Scan for the cell matching the given text and deliver its (x, y) coordinate at center. 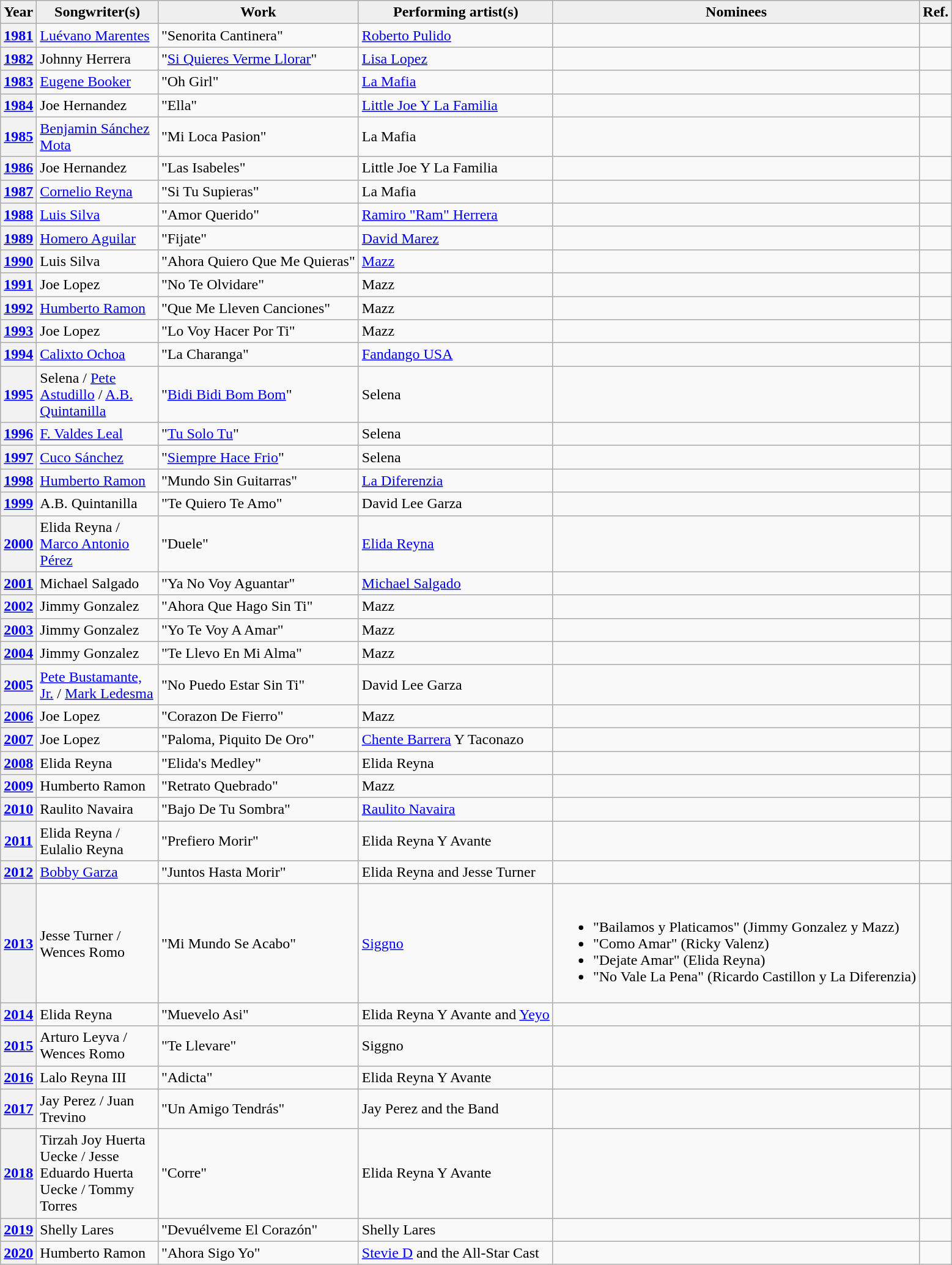
1996 (18, 434)
"Tu Solo Tu" (258, 434)
Roberto Pulido (456, 35)
"Muevelo Asi" (258, 1014)
2000 (18, 544)
Pete Bustamante, Jr. / Mark Ledesma (98, 685)
"La Charanga" (258, 355)
2011 (18, 841)
"Amor Querido" (258, 215)
Cornelio Reyna (98, 191)
"Que Me Lleven Canciones" (258, 308)
2007 (18, 739)
Jay Perez / Juan Trevino (98, 1109)
1994 (18, 355)
"Bajo De Tu Sombra" (258, 810)
1991 (18, 284)
"Juntos Hasta Morir" (258, 872)
1989 (18, 238)
Selena / Pete Astudillo / A.B. Quintanilla (98, 394)
Songwriter(s) (98, 12)
Ref. (935, 12)
2003 (18, 630)
"Ella" (258, 105)
"Devuélveme El Corazón" (258, 1230)
Year (18, 12)
1987 (18, 191)
2014 (18, 1014)
"Ya No Voy Aguantar" (258, 583)
2002 (18, 607)
"Prefiero Morir" (258, 841)
1992 (18, 308)
Arturo Leyva / Wences Romo (98, 1046)
1993 (18, 331)
"No Puedo Estar Sin Ti" (258, 685)
1984 (18, 105)
2004 (18, 653)
1982 (18, 59)
"Yo Te Voy A Amar" (258, 630)
"Oh Girl" (258, 82)
"Retrato Quebrado" (258, 786)
1995 (18, 394)
Benjamin Sánchez Mota (98, 137)
Lalo Reyna III (98, 1077)
"Un Amigo Tendrás" (258, 1109)
"Ahora Quiero Que Me Quieras" (258, 261)
1988 (18, 215)
"Si Quieres Verme Llorar" (258, 59)
"Mundo Sin Guitarras" (258, 481)
2020 (18, 1253)
Work (258, 12)
Johnny Herrera (98, 59)
1990 (18, 261)
2006 (18, 716)
1983 (18, 82)
1999 (18, 504)
"Te Quiero Te Amo" (258, 504)
"Ahora Sigo Yo" (258, 1253)
2018 (18, 1173)
Ramiro "Ram" Herrera (456, 215)
2012 (18, 872)
"Elida's Medley" (258, 762)
"Siempre Hace Frio" (258, 457)
2016 (18, 1077)
"Corazon De Fierro" (258, 716)
Fandango USA (456, 355)
"Senorita Cantinera" (258, 35)
1997 (18, 457)
"Te Llevare" (258, 1046)
"Mi Loca Pasion" (258, 137)
"Corre" (258, 1173)
Elida Reyna / Marco Antonio Pérez (98, 544)
"Las Isabeles" (258, 168)
Elida Reyna / Eulalio Reyna (98, 841)
F. Valdes Leal (98, 434)
Jay Perez and the Band (456, 1109)
Luévano Marentes (98, 35)
Elida Reyna Y Avante and Yeyo (456, 1014)
2008 (18, 762)
La Diferenzia (456, 481)
Cuco Sánchez (98, 457)
2010 (18, 810)
2009 (18, 786)
"Ahora Que Hago Sin Ti" (258, 607)
"Mi Mundo Se Acabo" (258, 943)
2001 (18, 583)
Bobby Garza (98, 872)
"Paloma, Piquito De Oro" (258, 739)
"No Te Olvidare" (258, 284)
"Adicta" (258, 1077)
2017 (18, 1109)
Chente Barrera Y Taconazo (456, 739)
Stevie D and the All-Star Cast (456, 1253)
2015 (18, 1046)
David Marez (456, 238)
1998 (18, 481)
1985 (18, 137)
1981 (18, 35)
2013 (18, 943)
"Fijate" (258, 238)
"Si Tu Supieras" (258, 191)
"Te Llevo En Mi Alma" (258, 653)
2019 (18, 1230)
"Bidi Bidi Bom Bom" (258, 394)
"Lo Voy Hacer Por Ti" (258, 331)
A.B. Quintanilla (98, 504)
Performing artist(s) (456, 12)
Tirzah Joy Huerta Uecke / Jesse Eduardo Huerta Uecke / Tommy Torres (98, 1173)
Calixto Ochoa (98, 355)
Nominees (736, 12)
"Duele" (258, 544)
Eugene Booker (98, 82)
Lisa Lopez (456, 59)
Jesse Turner / Wences Romo (98, 943)
1986 (18, 168)
Elida Reyna and Jesse Turner (456, 872)
Homero Aguilar (98, 238)
2005 (18, 685)
